From the cell containing the given text, extract its center point as (x, y) coordinate. 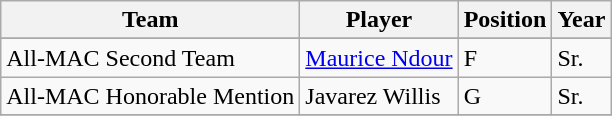
Player (379, 20)
All-MAC Honorable Mention (150, 96)
Year (582, 20)
Position (505, 20)
G (505, 96)
Maurice Ndour (379, 58)
F (505, 58)
All-MAC Second Team (150, 58)
Team (150, 20)
Javarez Willis (379, 96)
